Return the (x, y) coordinate for the center point of the cell that contains the specified text.  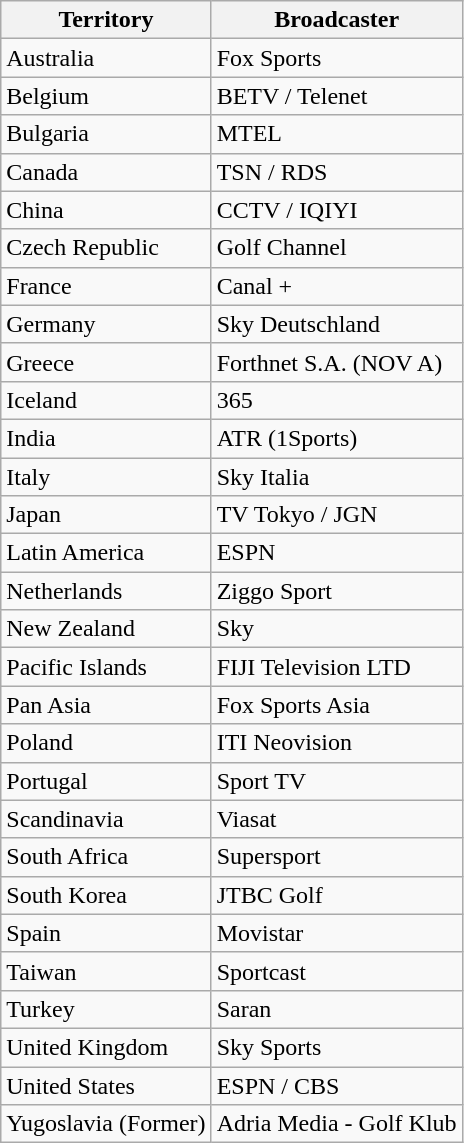
Yugoslavia (Former) (106, 1124)
Netherlands (106, 591)
Supersport (336, 857)
TV Tokyo / JGN (336, 515)
ESPN (336, 553)
Portugal (106, 781)
Movistar (336, 933)
Pan Asia (106, 705)
Poland (106, 743)
Sky (336, 629)
Taiwan (106, 971)
ATR (1Sports) (336, 438)
FIJI Television LTD (336, 667)
Germany (106, 324)
365 (336, 400)
United States (106, 1085)
Sport TV (336, 781)
Italy (106, 477)
Latin America (106, 553)
Australia (106, 58)
Sky Italia (336, 477)
Sky Sports (336, 1047)
Territory (106, 20)
ITI Neovision (336, 743)
Pacific Islands (106, 667)
Turkey (106, 1009)
France (106, 286)
CCTV / IQIYI (336, 210)
Fox Sports (336, 58)
South Korea (106, 895)
Saran (336, 1009)
Bulgaria (106, 134)
United Kingdom (106, 1047)
New Zealand (106, 629)
Forthnet S.A. (NOV A) (336, 362)
Canal + (336, 286)
ESPN / CBS (336, 1085)
Sky Deutschland (336, 324)
BETV / Telenet (336, 96)
Greece (106, 362)
Golf Channel (336, 248)
Scandinavia (106, 819)
Spain (106, 933)
South Africa (106, 857)
Broadcaster (336, 20)
Ziggo Sport (336, 591)
JTBC Golf (336, 895)
Adria Media - Golf Klub (336, 1124)
Czech Republic (106, 248)
Iceland (106, 400)
Belgium (106, 96)
TSN / RDS (336, 172)
Japan (106, 515)
Canada (106, 172)
MTEL (336, 134)
China (106, 210)
Viasat (336, 819)
India (106, 438)
Sportcast (336, 971)
Fox Sports Asia (336, 705)
